Search for the cell housing the specified text and yield its [x, y] center coordinate. 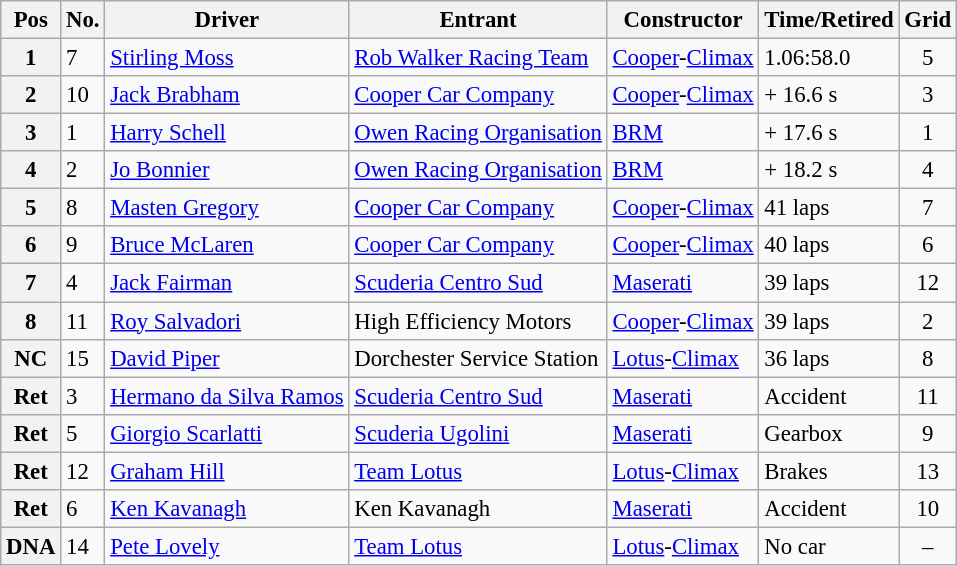
+ 16.6 s [829, 95]
36 laps [829, 358]
Stirling Moss [227, 58]
DNA [31, 546]
Hermano da Silva Ramos [227, 396]
Roy Salvadori [227, 321]
Grid [928, 20]
No car [829, 546]
No. [83, 20]
High Efficiency Motors [478, 321]
– [928, 546]
Gearbox [829, 433]
Harry Schell [227, 133]
Time/Retired [829, 20]
13 [928, 471]
Jack Fairman [227, 283]
Driver [227, 20]
1.06:58.0 [829, 58]
Dorchester Service Station [478, 358]
Entrant [478, 20]
Pete Lovely [227, 546]
14 [83, 546]
+ 18.2 s [829, 170]
Brakes [829, 471]
Masten Gregory [227, 208]
Bruce McLaren [227, 245]
Jack Brabham [227, 95]
Giorgio Scarlatti [227, 433]
Jo Bonnier [227, 170]
15 [83, 358]
41 laps [829, 208]
David Piper [227, 358]
Constructor [683, 20]
Pos [31, 20]
NC [31, 358]
Graham Hill [227, 471]
Rob Walker Racing Team [478, 58]
40 laps [829, 245]
+ 17.6 s [829, 133]
Scuderia Ugolini [478, 433]
